Locate the cell with the specified text and output its [x, y] center coordinate. 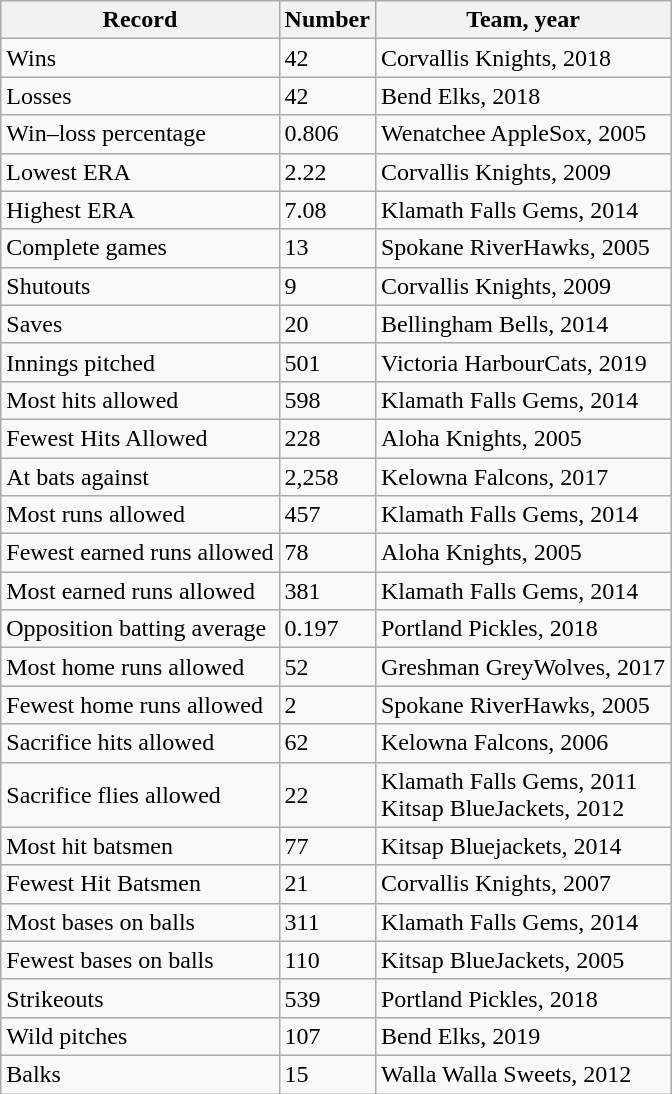
9 [327, 286]
Number [327, 20]
At bats against [140, 477]
Saves [140, 324]
Strikeouts [140, 998]
Kelowna Falcons, 2017 [522, 477]
107 [327, 1036]
Team, year [522, 20]
2.22 [327, 172]
Wild pitches [140, 1036]
110 [327, 960]
Most bases on balls [140, 922]
457 [327, 515]
Lowest ERA [140, 172]
Most home runs allowed [140, 667]
Most earned runs allowed [140, 591]
Fewest Hit Batsmen [140, 884]
Fewest Hits Allowed [140, 438]
77 [327, 846]
Greshman GreyWolves, 2017 [522, 667]
Balks [140, 1074]
2,258 [327, 477]
Corvallis Knights, 2018 [522, 58]
78 [327, 553]
Shutouts [140, 286]
0.806 [327, 134]
311 [327, 922]
Victoria HarbourCats, 2019 [522, 362]
Complete games [140, 248]
62 [327, 743]
Kitsap Bluejackets, 2014 [522, 846]
Innings pitched [140, 362]
0.197 [327, 629]
Highest ERA [140, 210]
15 [327, 1074]
Bend Elks, 2018 [522, 96]
Kelowna Falcons, 2006 [522, 743]
539 [327, 998]
20 [327, 324]
Wins [140, 58]
Most hit batsmen [140, 846]
21 [327, 884]
2 [327, 705]
Most runs allowed [140, 515]
501 [327, 362]
Wenatchee AppleSox, 2005 [522, 134]
Sacrifice hits allowed [140, 743]
Win–loss percentage [140, 134]
Klamath Falls Gems, 2011Kitsap BlueJackets, 2012 [522, 794]
598 [327, 400]
Walla Walla Sweets, 2012 [522, 1074]
381 [327, 591]
Losses [140, 96]
Sacrifice flies allowed [140, 794]
Bellingham Bells, 2014 [522, 324]
Bend Elks, 2019 [522, 1036]
Kitsap BlueJackets, 2005 [522, 960]
Corvallis Knights, 2007 [522, 884]
Fewest earned runs allowed [140, 553]
52 [327, 667]
228 [327, 438]
Most hits allowed [140, 400]
22 [327, 794]
Record [140, 20]
Fewest bases on balls [140, 960]
13 [327, 248]
Opposition batting average [140, 629]
Fewest home runs allowed [140, 705]
7.08 [327, 210]
